For the text-containing cell, return its midpoint in (X, Y) coordinate format. 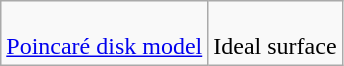
Poincaré disk model (104, 34)
Ideal surface (275, 34)
